Scan for the cell matching the given text and deliver its (x, y) coordinate at center. 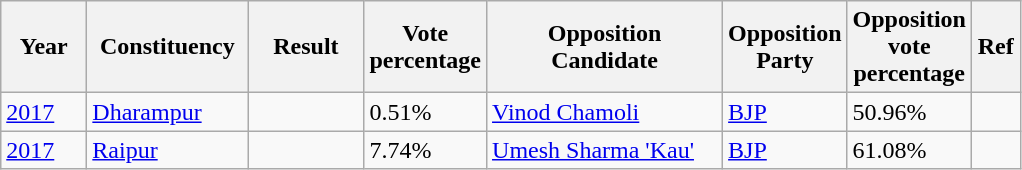
61.08% (909, 150)
Opposition Candidate (605, 47)
Vote percentage (426, 47)
Dharampur (168, 112)
7.74% (426, 150)
0.51% (426, 112)
Opposition Party (785, 47)
Result (306, 47)
Constituency (168, 47)
50.96% (909, 112)
Umesh Sharma 'Kau' (605, 150)
Opposition vote percentage (909, 47)
Raipur (168, 150)
Year (44, 47)
Ref (996, 47)
Vinod Chamoli (605, 112)
